Output the [x, y] coordinate of the center of the cell containing the given text.  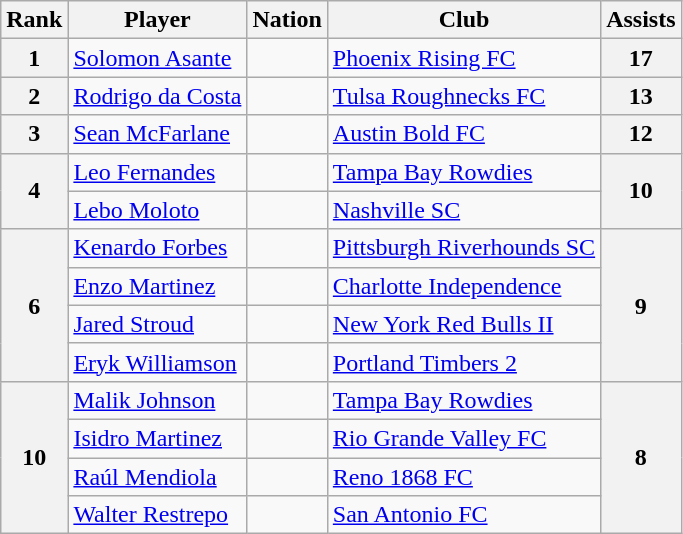
Rio Grande Valley FC [464, 438]
Walter Restrepo [158, 515]
Tulsa Roughnecks FC [464, 96]
13 [641, 96]
Eryk Williamson [158, 362]
Reno 1868 FC [464, 477]
Sean McFarlane [158, 134]
Jared Stroud [158, 324]
17 [641, 58]
Nashville SC [464, 210]
12 [641, 134]
Kenardo Forbes [158, 248]
Rodrigo da Costa [158, 96]
New York Red Bulls II [464, 324]
Portland Timbers 2 [464, 362]
Assists [641, 20]
Enzo Martinez [158, 286]
Phoenix Rising FC [464, 58]
Raúl Mendiola [158, 477]
Club [464, 20]
Leo Fernandes [158, 172]
San Antonio FC [464, 515]
9 [641, 305]
Austin Bold FC [464, 134]
Isidro Martinez [158, 438]
Pittsburgh Riverhounds SC [464, 248]
2 [34, 96]
Player [158, 20]
4 [34, 191]
1 [34, 58]
Lebo Moloto [158, 210]
Rank [34, 20]
Malik Johnson [158, 400]
Charlotte Independence [464, 286]
3 [34, 134]
6 [34, 305]
8 [641, 457]
Solomon Asante [158, 58]
Nation [287, 20]
